Scan for the cell matching the given text and deliver its [x, y] coordinate at center. 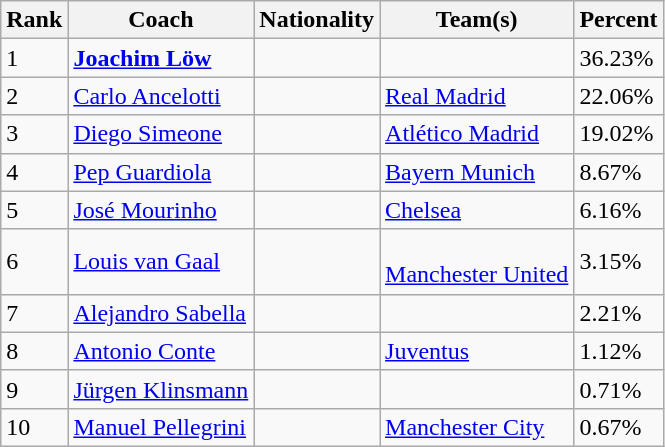
8.67% [618, 172]
22.06% [618, 96]
Carlo Ancelotti [161, 96]
0.71% [618, 389]
José Mourinho [161, 210]
2 [34, 96]
Antonio Conte [161, 351]
36.23% [618, 58]
Real Madrid [477, 96]
1 [34, 58]
0.67% [618, 427]
Team(s) [477, 20]
Rank [34, 20]
Manuel Pellegrini [161, 427]
1.12% [618, 351]
3 [34, 134]
10 [34, 427]
Diego Simeone [161, 134]
Pep Guardiola [161, 172]
2.21% [618, 313]
Nationality [317, 20]
Louis van Gaal [161, 262]
Juventus [477, 351]
Jürgen Klinsmann [161, 389]
Atlético Madrid [477, 134]
Manchester United [477, 262]
Joachim Löw [161, 58]
8 [34, 351]
Percent [618, 20]
Bayern Munich [477, 172]
3.15% [618, 262]
6 [34, 262]
7 [34, 313]
4 [34, 172]
9 [34, 389]
6.16% [618, 210]
19.02% [618, 134]
5 [34, 210]
Alejandro Sabella [161, 313]
Manchester City [477, 427]
Coach [161, 20]
Chelsea [477, 210]
